Pinpoint the cell where the given text exists, returning its (X, Y) midpoint coordinate. 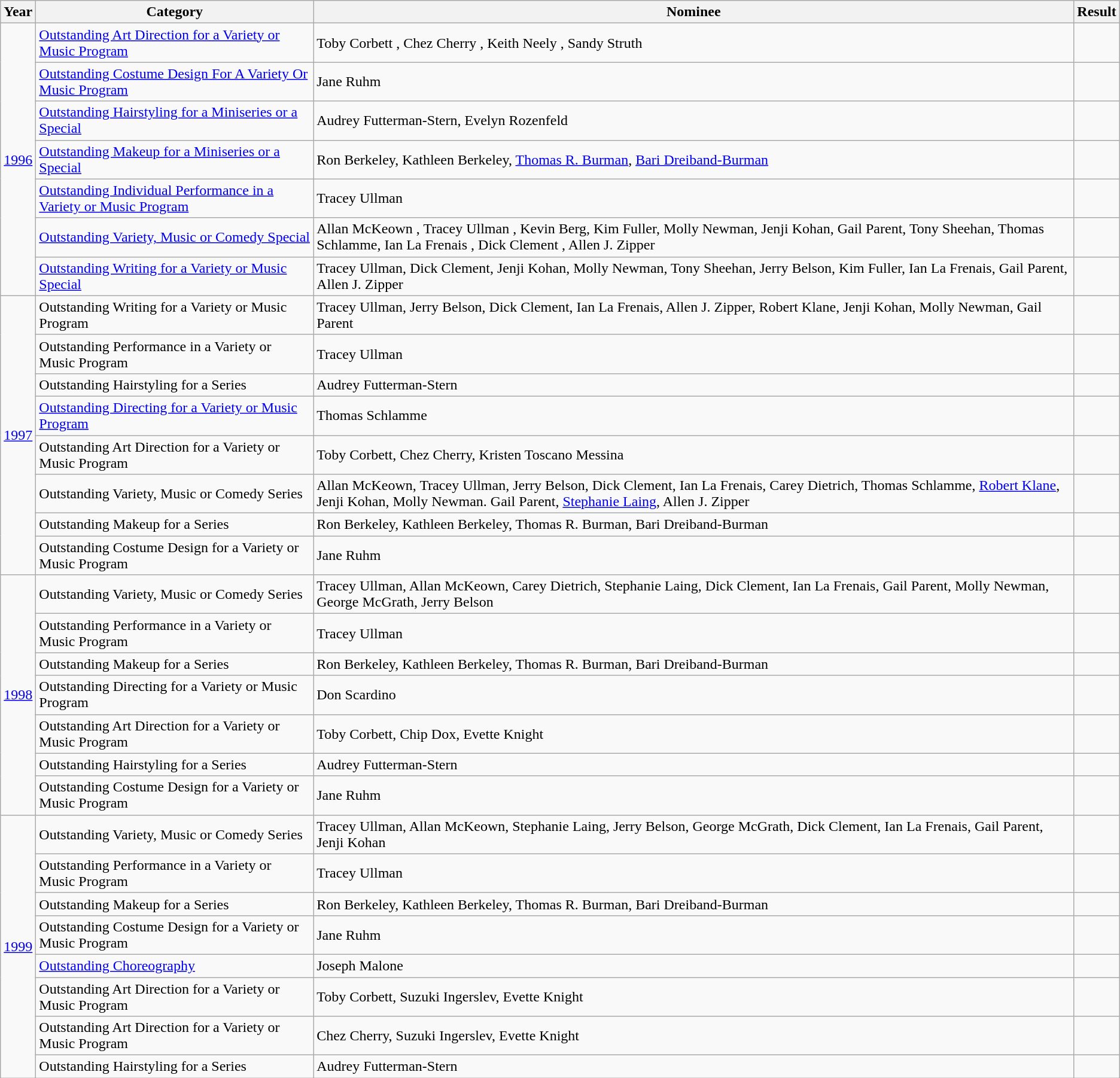
Thomas Schlamme (694, 415)
Outstanding Variety, Music or Comedy Special (175, 237)
Toby Corbett , Chez Cherry , Keith Neely , Sandy Struth (694, 43)
Tracey Ullman, Jerry Belson, Dick Clement, Ian La Frenais, Allen J. Zipper, Robert Klane, Jenji Kohan, Molly Newman, Gail Parent (694, 315)
Joseph Malone (694, 966)
Nominee (694, 12)
Outstanding Makeup for a Miniseries or a Special (175, 159)
Tracey Ullman, Dick Clement, Jenji Kohan, Molly Newman, Tony Sheehan, Jerry Belson, Kim Fuller, Ian La Frenais, Gail Parent, Allen J. Zipper (694, 276)
Audrey Futterman-Stern, Evelyn Rozenfeld (694, 121)
Outstanding Writing for a Variety or Music Special (175, 276)
Result (1097, 12)
Toby Corbett, Chez Cherry, Kristen Toscano Messina (694, 455)
Outstanding Writing for a Variety or Music Program (175, 315)
Year (18, 12)
Toby Corbett, Chip Dox, Evette Knight (694, 733)
Category (175, 12)
Outstanding Hairstyling for a Miniseries or a Special (175, 121)
Tracey Ullman, Allan McKeown, Carey Dietrich, Stephanie Laing, Dick Clement, Ian La Frenais, Gail Parent, Molly Newman, George McGrath, Jerry Belson (694, 595)
1999 (18, 946)
1996 (18, 159)
Outstanding Costume Design For A Variety Or Music Program (175, 81)
Don Scardino (694, 695)
1998 (18, 695)
1997 (18, 435)
Chez Cherry, Suzuki Ingerslev, Evette Knight (694, 1036)
Toby Corbett, Suzuki Ingerslev, Evette Knight (694, 997)
Tracey Ullman, Allan McKeown, Stephanie Laing, Jerry Belson, George McGrath, Dick Clement, Ian La Frenais, Gail Parent, Jenji Kohan (694, 834)
Outstanding Individual Performance in a Variety or Music Program (175, 199)
Outstanding Choreography (175, 966)
